Locate the cell with the specified text and output its (X, Y) center coordinate. 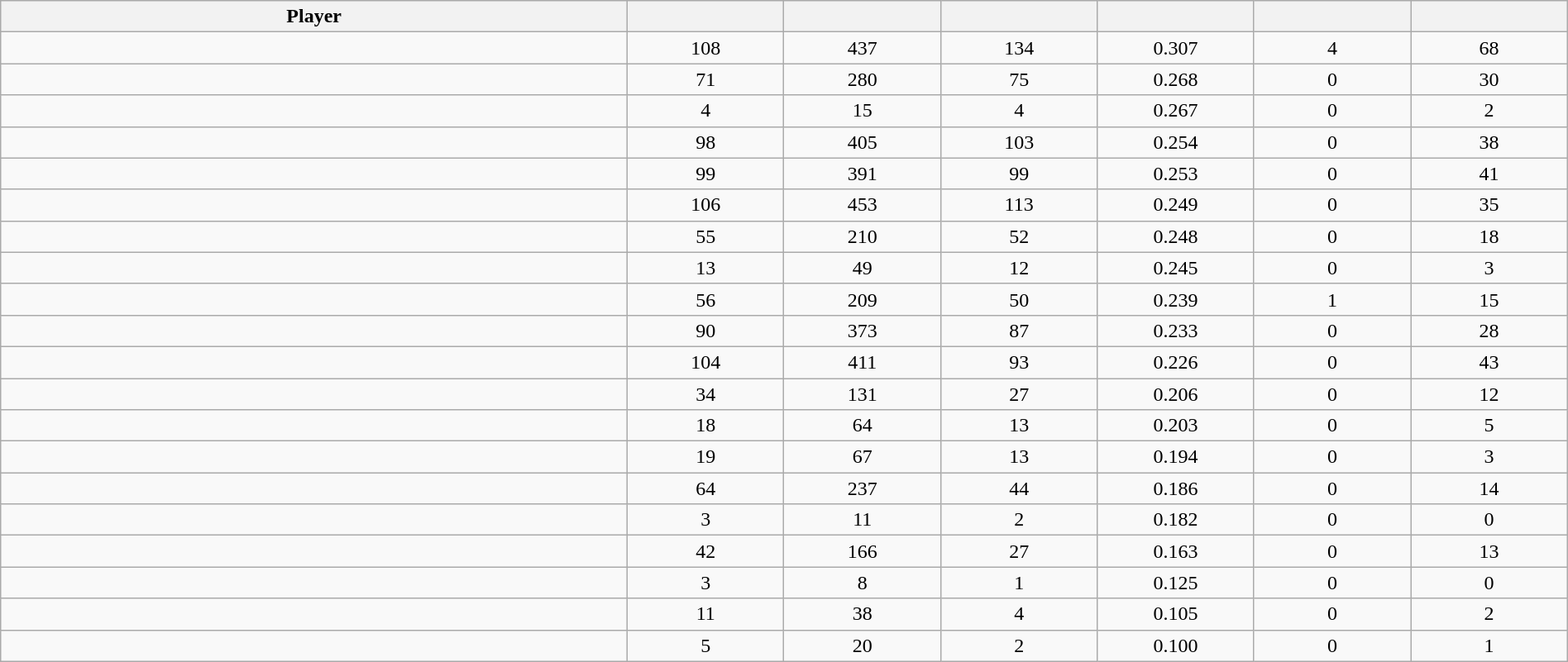
75 (1019, 79)
113 (1019, 205)
44 (1019, 488)
93 (1019, 362)
108 (706, 48)
0.254 (1176, 142)
30 (1489, 79)
14 (1489, 488)
67 (862, 457)
42 (706, 551)
131 (862, 394)
0.100 (1176, 645)
0.245 (1176, 268)
0.253 (1176, 174)
237 (862, 488)
209 (862, 299)
210 (862, 236)
35 (1489, 205)
373 (862, 331)
41 (1489, 174)
0.194 (1176, 457)
0.105 (1176, 614)
0.249 (1176, 205)
50 (1019, 299)
103 (1019, 142)
28 (1489, 331)
405 (862, 142)
0.248 (1176, 236)
90 (706, 331)
0.226 (1176, 362)
8 (862, 583)
71 (706, 79)
166 (862, 551)
134 (1019, 48)
0.206 (1176, 394)
0.163 (1176, 551)
87 (1019, 331)
0.182 (1176, 520)
0.307 (1176, 48)
391 (862, 174)
34 (706, 394)
98 (706, 142)
0.203 (1176, 426)
0.268 (1176, 79)
0.267 (1176, 111)
0.125 (1176, 583)
52 (1019, 236)
0.186 (1176, 488)
Player (314, 17)
280 (862, 79)
0.233 (1176, 331)
68 (1489, 48)
0.239 (1176, 299)
49 (862, 268)
437 (862, 48)
43 (1489, 362)
411 (862, 362)
453 (862, 205)
19 (706, 457)
20 (862, 645)
106 (706, 205)
104 (706, 362)
56 (706, 299)
55 (706, 236)
